Return [x, y] of the center of cell containing provided text 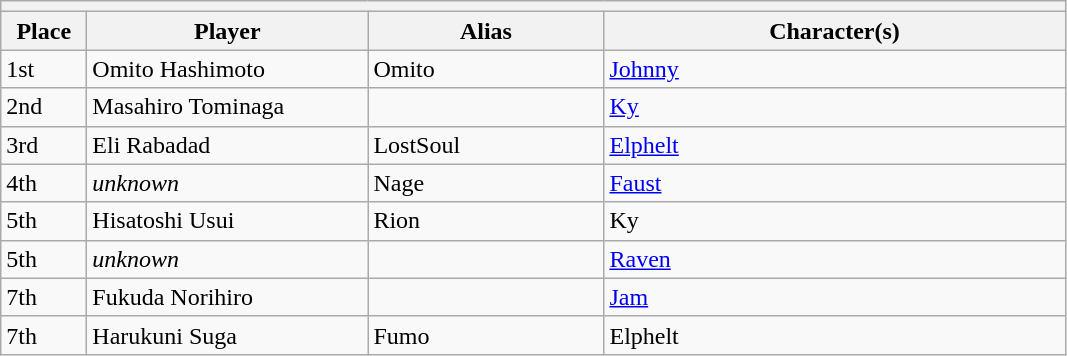
Fumo [486, 335]
Fukuda Norihiro [228, 297]
Hisatoshi Usui [228, 221]
1st [44, 69]
Nage [486, 183]
2nd [44, 107]
Omito Hashimoto [228, 69]
Place [44, 31]
Player [228, 31]
Johnny [834, 69]
Rion [486, 221]
Masahiro Tominaga [228, 107]
Faust [834, 183]
3rd [44, 145]
Harukuni Suga [228, 335]
LostSoul [486, 145]
Character(s) [834, 31]
Eli Rabadad [228, 145]
Alias [486, 31]
4th [44, 183]
Jam [834, 297]
Raven [834, 259]
Omito [486, 69]
